Return the [X, Y] coordinate for the center point of the cell that contains the specified text.  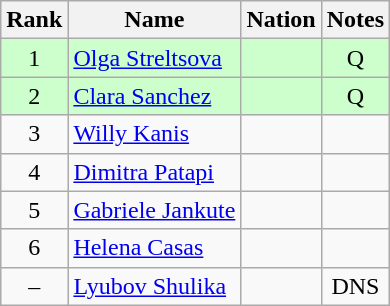
6 [34, 248]
Name [154, 20]
– [34, 286]
Dimitra Patapi [154, 172]
Lyubov Shulika [154, 286]
Helena Casas [154, 248]
Willy Kanis [154, 134]
Rank [34, 20]
3 [34, 134]
4 [34, 172]
Notes [355, 20]
Gabriele Jankute [154, 210]
Clara Sanchez [154, 96]
2 [34, 96]
5 [34, 210]
Olga Streltsova [154, 58]
Nation [281, 20]
DNS [355, 286]
1 [34, 58]
